Output the [x, y] coordinate of the center of the cell containing the given text.  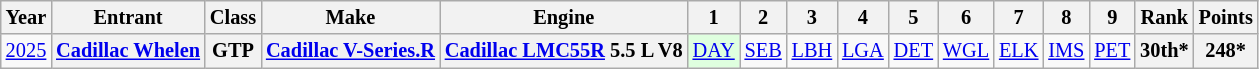
PET [1112, 51]
ELK [1018, 51]
248* [1226, 51]
GTP [233, 51]
LBH [812, 51]
WGL [966, 51]
Points [1226, 17]
6 [966, 17]
1 [714, 17]
3 [812, 17]
SEB [764, 51]
DAY [714, 51]
4 [863, 17]
2025 [26, 51]
DET [914, 51]
Entrant [128, 17]
2 [764, 17]
Cadillac Whelen [128, 51]
8 [1066, 17]
7 [1018, 17]
LGA [863, 51]
9 [1112, 17]
Make [350, 17]
5 [914, 17]
Engine [564, 17]
Cadillac V-Series.R [350, 51]
Class [233, 17]
Year [26, 17]
IMS [1066, 51]
Cadillac LMC55R 5.5 L V8 [564, 51]
Rank [1164, 17]
30th* [1164, 51]
